Output the [x, y] coordinate of the center of the cell containing the given text.  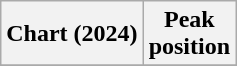
Peakposition [189, 34]
Chart (2024) [72, 34]
